For the text-containing cell, return its midpoint in [X, Y] coordinate format. 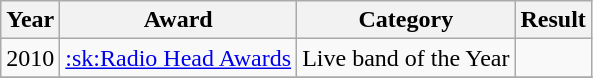
Category [406, 20]
Year [30, 20]
Result [553, 20]
:sk:Radio Head Awards [178, 58]
Award [178, 20]
2010 [30, 58]
Live band of the Year [406, 58]
